Return (X, Y) of the center of cell containing provided text 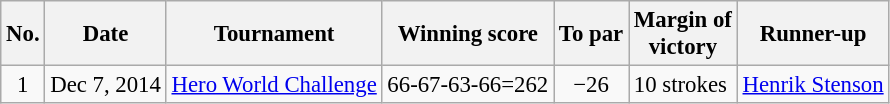
Runner-up (813, 34)
No. (23, 34)
Date (106, 34)
Tournament (274, 34)
66-67-63-66=262 (468, 85)
−26 (592, 85)
Winning score (468, 34)
Henrik Stenson (813, 85)
Dec 7, 2014 (106, 85)
Margin ofvictory (684, 34)
1 (23, 85)
Hero World Challenge (274, 85)
10 strokes (684, 85)
To par (592, 34)
